Scan for the cell matching the given text and deliver its (x, y) coordinate at center. 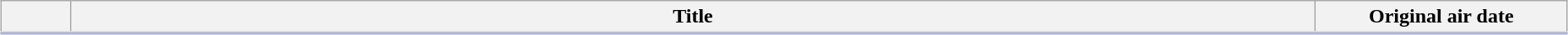
Title (693, 17)
Original air date (1441, 17)
